From the cell containing the given text, extract its center point as [x, y] coordinate. 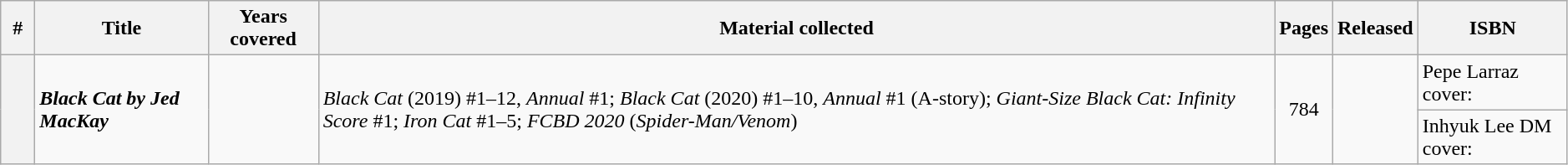
Released [1376, 28]
Pages [1304, 28]
Title [122, 28]
# [18, 28]
Pepe Larraz cover: [1492, 82]
Black Cat by Jed MacKay [122, 110]
Inhyuk Lee DM cover: [1492, 137]
Years covered [263, 28]
ISBN [1492, 28]
Material collected [797, 28]
784 [1304, 110]
